Locate the cell with the specified text and output its [x, y] center coordinate. 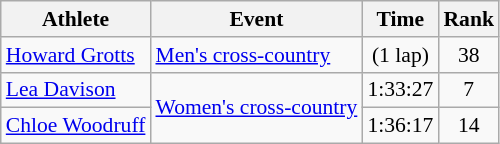
Athlete [76, 19]
7 [468, 90]
Howard Grotts [76, 55]
1:33:27 [400, 90]
14 [468, 126]
Event [256, 19]
Chloe Woodruff [76, 126]
38 [468, 55]
(1 lap) [400, 55]
Men's cross-country [256, 55]
1:36:17 [400, 126]
Lea Davison [76, 90]
Time [400, 19]
Women's cross-country [256, 108]
Rank [468, 19]
